Provide the (x, y) coordinate of the cell's center where the given text is located.  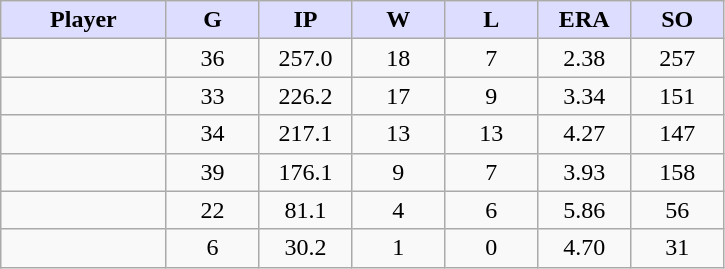
39 (212, 172)
81.1 (306, 210)
4 (398, 210)
SO (678, 20)
0 (492, 248)
226.2 (306, 96)
147 (678, 134)
18 (398, 58)
Player (84, 20)
5.86 (584, 210)
22 (212, 210)
3.93 (584, 172)
176.1 (306, 172)
3.34 (584, 96)
4.27 (584, 134)
17 (398, 96)
33 (212, 96)
34 (212, 134)
257.0 (306, 58)
36 (212, 58)
L (492, 20)
1 (398, 248)
G (212, 20)
56 (678, 210)
217.1 (306, 134)
IP (306, 20)
151 (678, 96)
31 (678, 248)
W (398, 20)
2.38 (584, 58)
257 (678, 58)
ERA (584, 20)
30.2 (306, 248)
158 (678, 172)
4.70 (584, 248)
